For the text-containing cell, return its midpoint in [X, Y] coordinate format. 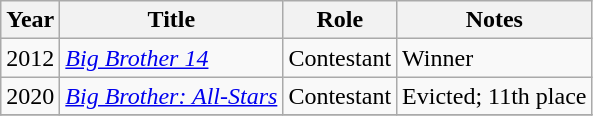
Big Brother: All-Stars [172, 96]
Winner [494, 58]
Role [340, 20]
2020 [30, 96]
Notes [494, 20]
2012 [30, 58]
Evicted; 11th place [494, 96]
Big Brother 14 [172, 58]
Title [172, 20]
Year [30, 20]
